Detect which cell encompasses the target text, then output its [x, y] center coordinate. 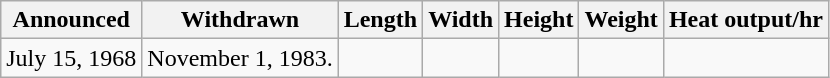
November 1, 1983. [240, 58]
Width [461, 20]
Height [539, 20]
Announced [72, 20]
July 15, 1968 [72, 58]
Weight [621, 20]
Heat output/hr [746, 20]
Length [380, 20]
Withdrawn [240, 20]
